Determine the (X, Y) coordinate at the center of the cell enclosing the given text.  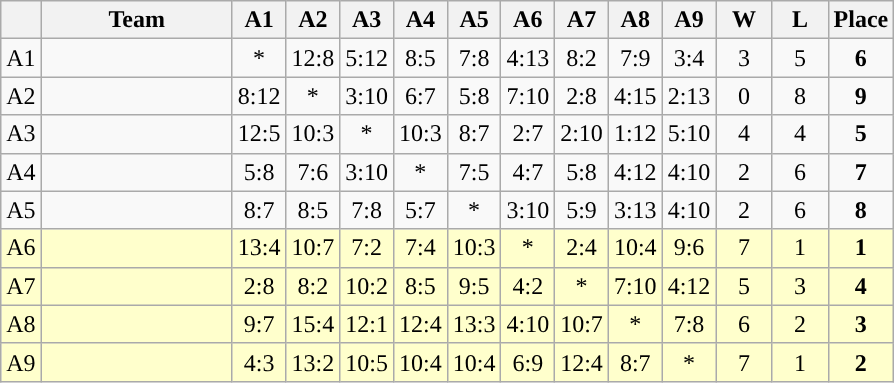
7:6 (313, 172)
12:1 (367, 324)
5:7 (420, 210)
4:13 (528, 58)
Team (136, 20)
7:2 (367, 248)
10:2 (367, 286)
3:13 (635, 210)
13:2 (313, 362)
4:7 (528, 172)
5:9 (582, 210)
12:8 (313, 58)
4:15 (635, 96)
8:12 (259, 96)
9:7 (259, 324)
9 (861, 96)
2:4 (582, 248)
W (744, 20)
13:4 (259, 248)
7:4 (420, 248)
3:4 (689, 58)
15:4 (313, 324)
7:5 (474, 172)
4:3 (259, 362)
5:12 (367, 58)
Place (861, 20)
0 (744, 96)
9:6 (689, 248)
4:2 (528, 286)
5:10 (689, 134)
6:7 (420, 96)
7:9 (635, 58)
10:5 (367, 362)
2:10 (582, 134)
12:5 (259, 134)
L (800, 20)
13:3 (474, 324)
1:12 (635, 134)
2:13 (689, 96)
2:7 (528, 134)
6:9 (528, 362)
9:5 (474, 286)
